Search for the cell housing the specified text and yield its (x, y) center coordinate. 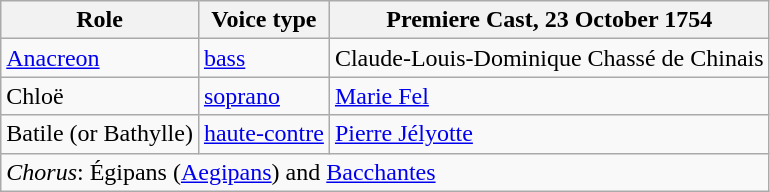
Batile (or Bathylle) (100, 134)
Chorus: Égipans (Aegipans) and Bacchantes (385, 172)
Marie Fel (549, 96)
Anacreon (100, 58)
Chloë (100, 96)
Role (100, 20)
soprano (264, 96)
Claude-Louis-Dominique Chassé de Chinais (549, 58)
Voice type (264, 20)
haute-contre (264, 134)
bass (264, 58)
Pierre Jélyotte (549, 134)
Premiere Cast, 23 October 1754 (549, 20)
